Find where the given text appears and provide that cell's center as [x, y] coordinate. 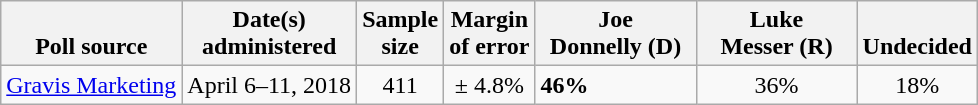
± 4.8% [490, 85]
Samplesize [400, 34]
Undecided [917, 34]
46% [616, 85]
Poll source [92, 34]
April 6–11, 2018 [270, 85]
Gravis Marketing [92, 85]
36% [776, 85]
JoeDonnelly (D) [616, 34]
Date(s)administered [270, 34]
Marginof error [490, 34]
18% [917, 85]
411 [400, 85]
LukeMesser (R) [776, 34]
